Identify which cell holds the provided text, then report its [x, y] central coordinate. 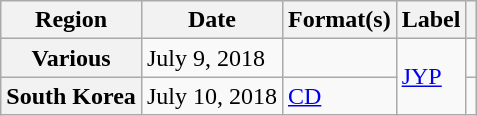
July 9, 2018 [212, 58]
South Korea [72, 96]
Label [431, 20]
July 10, 2018 [212, 96]
CD [339, 96]
Format(s) [339, 20]
JYP [431, 77]
Various [72, 58]
Date [212, 20]
Region [72, 20]
